Output the [X, Y] coordinate of the center of the cell containing the given text.  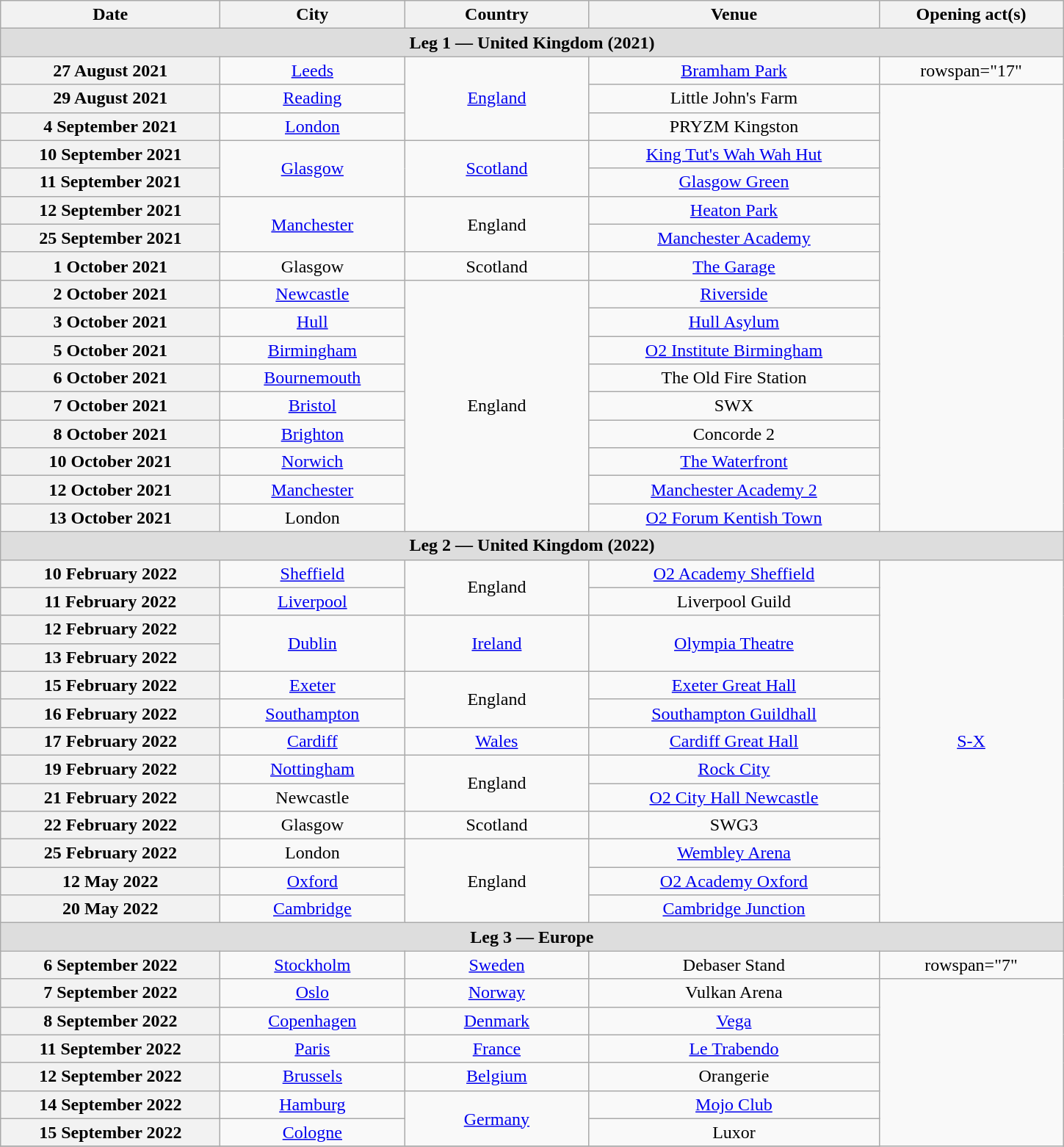
Heaton Park [734, 210]
Exeter [313, 685]
Little John's Farm [734, 98]
Birmingham [313, 350]
Sweden [496, 965]
14 September 2022 [110, 1104]
6 October 2021 [110, 378]
Riverside [734, 294]
4 September 2021 [110, 126]
25 February 2022 [110, 853]
Concorde 2 [734, 434]
21 February 2022 [110, 797]
11 September 2021 [110, 182]
Reading [313, 98]
Leg 3 — Europe [532, 937]
Rock City [734, 769]
1 October 2021 [110, 266]
Brighton [313, 434]
The Garage [734, 266]
12 October 2021 [110, 490]
Country [496, 15]
13 February 2022 [110, 657]
Oxford [313, 881]
The Old Fire Station [734, 378]
SWG3 [734, 825]
Norwich [313, 462]
20 May 2022 [110, 909]
10 October 2021 [110, 462]
Cambridge Junction [734, 909]
Hull Asylum [734, 322]
Cardiff [313, 741]
Liverpool Guild [734, 601]
Olympia Theatre [734, 643]
O2 Forum Kentish Town [734, 518]
Debaser Stand [734, 965]
SWX [734, 406]
15 February 2022 [110, 685]
22 February 2022 [110, 825]
Bramham Park [734, 70]
Cardiff Great Hall [734, 741]
Vulkan Arena [734, 993]
rowspan="17" [971, 70]
Oslo [313, 993]
PRYZM Kingston [734, 126]
Venue [734, 15]
12 September 2022 [110, 1077]
Leeds [313, 70]
7 September 2022 [110, 993]
13 October 2021 [110, 518]
Copenhagen [313, 1021]
Cambridge [313, 909]
France [496, 1049]
Southampton Guildhall [734, 713]
Wembley Arena [734, 853]
Germany [496, 1118]
S-X [971, 742]
Liverpool [313, 601]
Leg 1 — United Kingdom (2021) [532, 43]
Mojo Club [734, 1104]
12 May 2022 [110, 881]
5 October 2021 [110, 350]
O2 Institute Birmingham [734, 350]
8 September 2022 [110, 1021]
Denmark [496, 1021]
Bristol [313, 406]
Norway [496, 993]
O2 Academy Oxford [734, 881]
Le Trabendo [734, 1049]
The Waterfront [734, 462]
Leg 2 — United Kingdom (2022) [532, 546]
Southampton [313, 713]
Vega [734, 1021]
City [313, 15]
27 August 2021 [110, 70]
Orangerie [734, 1077]
8 October 2021 [110, 434]
12 February 2022 [110, 629]
Paris [313, 1049]
17 February 2022 [110, 741]
Sheffield [313, 573]
12 September 2021 [110, 210]
Dublin [313, 643]
Manchester Academy 2 [734, 490]
Bournemouth [313, 378]
Brussels [313, 1077]
Opening act(s) [971, 15]
11 September 2022 [110, 1049]
19 February 2022 [110, 769]
Manchester Academy [734, 238]
Cologne [313, 1132]
Stockholm [313, 965]
Hull [313, 322]
rowspan="7" [971, 965]
15 September 2022 [110, 1132]
Glasgow Green [734, 182]
10 September 2021 [110, 154]
Luxor [734, 1132]
29 August 2021 [110, 98]
Hamburg [313, 1104]
Exeter Great Hall [734, 685]
11 February 2022 [110, 601]
Ireland [496, 643]
2 October 2021 [110, 294]
7 October 2021 [110, 406]
Nottingham [313, 769]
6 September 2022 [110, 965]
Belgium [496, 1077]
King Tut's Wah Wah Hut [734, 154]
O2 Academy Sheffield [734, 573]
Wales [496, 741]
O2 City Hall Newcastle [734, 797]
16 February 2022 [110, 713]
25 September 2021 [110, 238]
10 February 2022 [110, 573]
Date [110, 15]
3 October 2021 [110, 322]
